Scan for the cell matching the given text and deliver its [X, Y] coordinate at center. 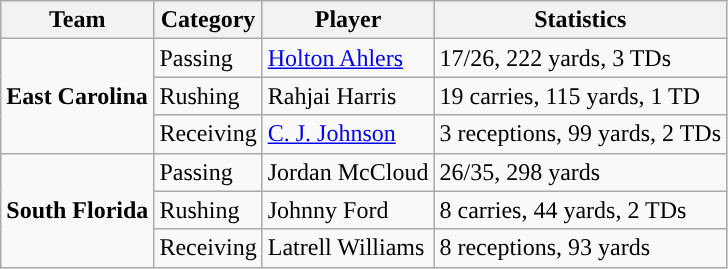
8 carries, 44 yards, 2 TDs [580, 210]
Johnny Ford [348, 210]
Team [78, 20]
8 receptions, 93 yards [580, 248]
South Florida [78, 210]
Rahjai Harris [348, 96]
3 receptions, 99 yards, 2 TDs [580, 134]
19 carries, 115 yards, 1 TD [580, 96]
Statistics [580, 20]
Holton Ahlers [348, 58]
East Carolina [78, 96]
Player [348, 20]
Latrell Williams [348, 248]
Jordan McCloud [348, 172]
Category [208, 20]
17/26, 222 yards, 3 TDs [580, 58]
26/35, 298 yards [580, 172]
C. J. Johnson [348, 134]
